Determine the [X, Y] coordinate at the center of the cell enclosing the given text.  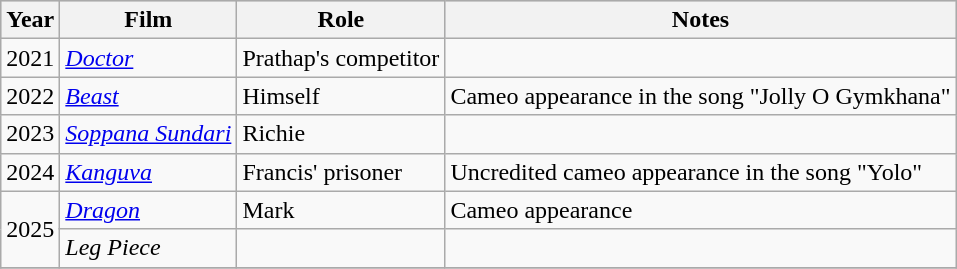
2024 [30, 172]
Doctor [148, 58]
Mark [341, 210]
Cameo appearance [700, 210]
Leg Piece [148, 248]
Cameo appearance in the song "Jolly O Gymkhana" [700, 96]
Beast [148, 96]
2022 [30, 96]
2025 [30, 229]
Role [341, 20]
Year [30, 20]
Himself [341, 96]
Richie [341, 134]
Notes [700, 20]
Prathap's competitor [341, 58]
Uncredited cameo appearance in the song "Yolo" [700, 172]
Kanguva [148, 172]
2023 [30, 134]
2021 [30, 58]
Francis' prisoner [341, 172]
Film [148, 20]
Dragon [148, 210]
Soppana Sundari [148, 134]
